Return the [x, y] coordinate for the center point of the cell that contains the specified text.  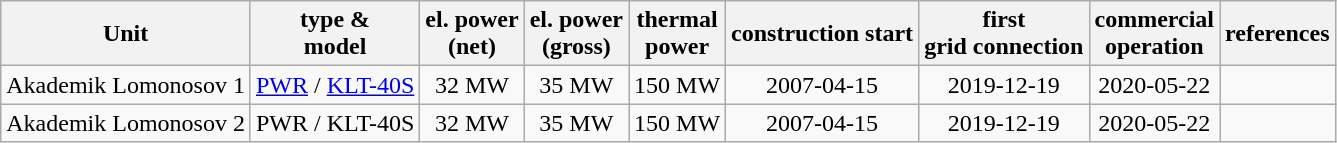
references [1278, 34]
construction start [822, 34]
commercial operation [1154, 34]
Akademik Lomonosov 1 [126, 85]
Akademik Lomonosov 2 [126, 123]
thermalpower [678, 34]
type & model [334, 34]
first grid connection [1004, 34]
el. power(gross) [576, 34]
el. power(net) [472, 34]
Unit [126, 34]
